Output the [X, Y] coordinate of the center of the cell containing the given text.  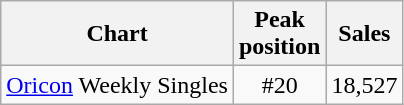
Sales [364, 34]
#20 [279, 85]
Peakposition [279, 34]
Chart [118, 34]
18,527 [364, 85]
Oricon Weekly Singles [118, 85]
